Determine the (x, y) coordinate at the center of the cell enclosing the given text.  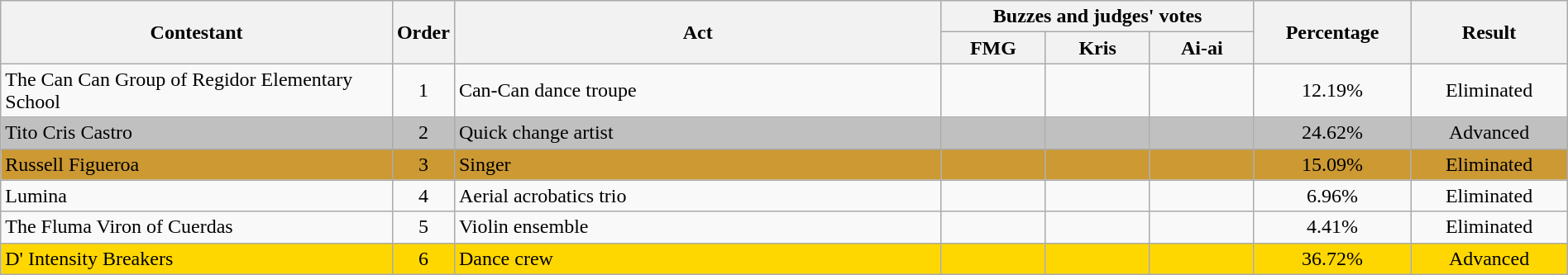
6.96% (1331, 196)
FMG (993, 48)
5 (423, 227)
D' Intensity Breakers (197, 258)
Violin ensemble (697, 227)
15.09% (1331, 164)
Buzzes and judges' votes (1097, 17)
Contestant (197, 32)
3 (423, 164)
Result (1489, 32)
Russell Figueroa (197, 164)
12.19% (1331, 91)
Ai-ai (1202, 48)
Singer (697, 164)
36.72% (1331, 258)
Quick change artist (697, 133)
24.62% (1331, 133)
4 (423, 196)
The Can Can Group of Regidor Elementary School (197, 91)
The Fluma Viron of Cuerdas (197, 227)
1 (423, 91)
Tito Cris Castro (197, 133)
Act (697, 32)
Kris (1097, 48)
Lumina (197, 196)
Aerial acrobatics trio (697, 196)
6 (423, 258)
Can-Can dance troupe (697, 91)
4.41% (1331, 227)
Percentage (1331, 32)
Order (423, 32)
2 (423, 133)
Dance crew (697, 258)
